Search for the cell housing the specified text and yield its (X, Y) center coordinate. 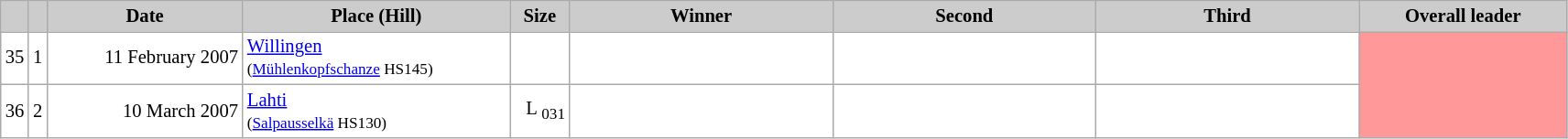
L 031 (540, 111)
35 (15, 58)
Second (964, 16)
1 (38, 58)
2 (38, 111)
Lahti(Salpausselkä HS130) (376, 111)
10 March 2007 (145, 111)
Willingen(Mühlenkopfschanze HS145) (376, 58)
Overall leader (1464, 16)
Third (1227, 16)
Size (540, 16)
Place (Hill) (376, 16)
Date (145, 16)
11 February 2007 (145, 58)
36 (15, 111)
Winner (702, 16)
